Find where the given text appears and provide that cell's center as (x, y) coordinate. 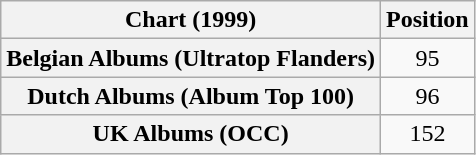
Dutch Albums (Album Top 100) (191, 96)
96 (428, 96)
Belgian Albums (Ultratop Flanders) (191, 58)
95 (428, 58)
Position (428, 20)
152 (428, 134)
UK Albums (OCC) (191, 134)
Chart (1999) (191, 20)
